Output the [x, y] coordinate of the center of the cell containing the given text.  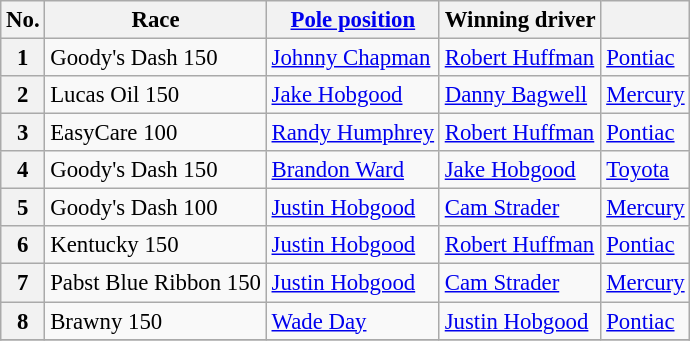
4 [23, 170]
7 [23, 283]
3 [23, 133]
2 [23, 95]
Race [156, 20]
Brandon Ward [352, 170]
Winning driver [520, 20]
5 [23, 208]
6 [23, 245]
8 [23, 321]
Pole position [352, 20]
EasyCare 100 [156, 133]
Danny Bagwell [520, 95]
No. [23, 20]
Goody's Dash 100 [156, 208]
Brawny 150 [156, 321]
Toyota [646, 170]
1 [23, 58]
Randy Humphrey [352, 133]
Pabst Blue Ribbon 150 [156, 283]
Wade Day [352, 321]
Kentucky 150 [156, 245]
Lucas Oil 150 [156, 95]
Johnny Chapman [352, 58]
